Return the (x, y) coordinate for the center point of the cell that contains the specified text.  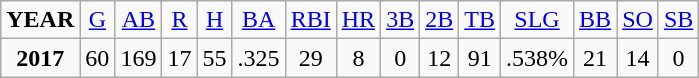
169 (138, 58)
BB (596, 20)
2B (440, 20)
60 (98, 58)
AB (138, 20)
2017 (40, 58)
H (214, 20)
12 (440, 58)
29 (310, 58)
55 (214, 58)
17 (180, 58)
21 (596, 58)
YEAR (40, 20)
TB (480, 20)
3B (400, 20)
91 (480, 58)
.538% (538, 58)
.325 (258, 58)
BA (258, 20)
8 (358, 58)
RBI (310, 20)
G (98, 20)
SLG (538, 20)
HR (358, 20)
R (180, 20)
14 (638, 58)
SO (638, 20)
SB (678, 20)
